Identify which cell holds the provided text, then report its [X, Y] central coordinate. 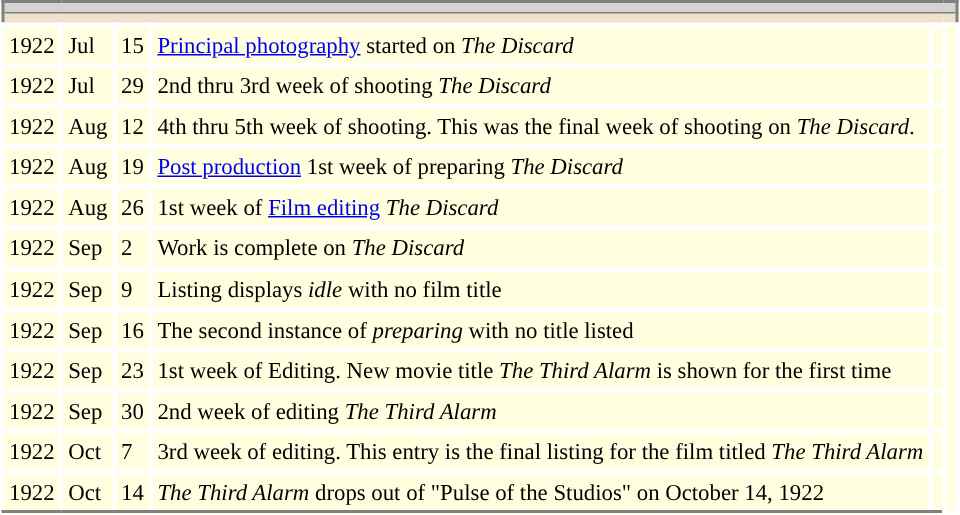
9 [132, 290]
3rd week of editing. This entry is the final listing for the film titled The Third Alarm [540, 452]
1st week of Film editing The Discard [540, 208]
15 [132, 46]
29 [132, 86]
2nd week of editing The Third Alarm [540, 410]
23 [132, 370]
7 [132, 452]
Work is complete on The Discard [540, 248]
2nd thru 3rd week of shooting The Discard [540, 86]
30 [132, 410]
The second instance of preparing with no title listed [540, 330]
2 [132, 248]
1st week of Editing. New movie title The Third Alarm is shown for the first time [540, 370]
16 [132, 330]
Listing displays idle with no film title [540, 290]
12 [132, 126]
14 [132, 492]
Principal photography started on The Discard [540, 46]
The Third Alarm drops out of "Pulse of the Studios" on October 14, 1922 [540, 492]
19 [132, 168]
26 [132, 208]
Post production 1st week of preparing The Discard [540, 168]
4th thru 5th week of shooting. This was the final week of shooting on The Discard. [540, 126]
